Search for the cell housing the specified text and yield its [x, y] center coordinate. 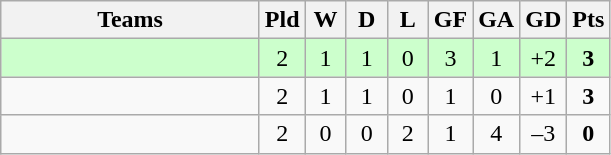
L [408, 20]
4 [496, 134]
GD [544, 20]
+1 [544, 96]
GF [450, 20]
Teams [130, 20]
–3 [544, 134]
+2 [544, 58]
GA [496, 20]
Pts [588, 20]
Pld [282, 20]
D [366, 20]
W [326, 20]
